Search for the cell housing the specified text and yield its (X, Y) center coordinate. 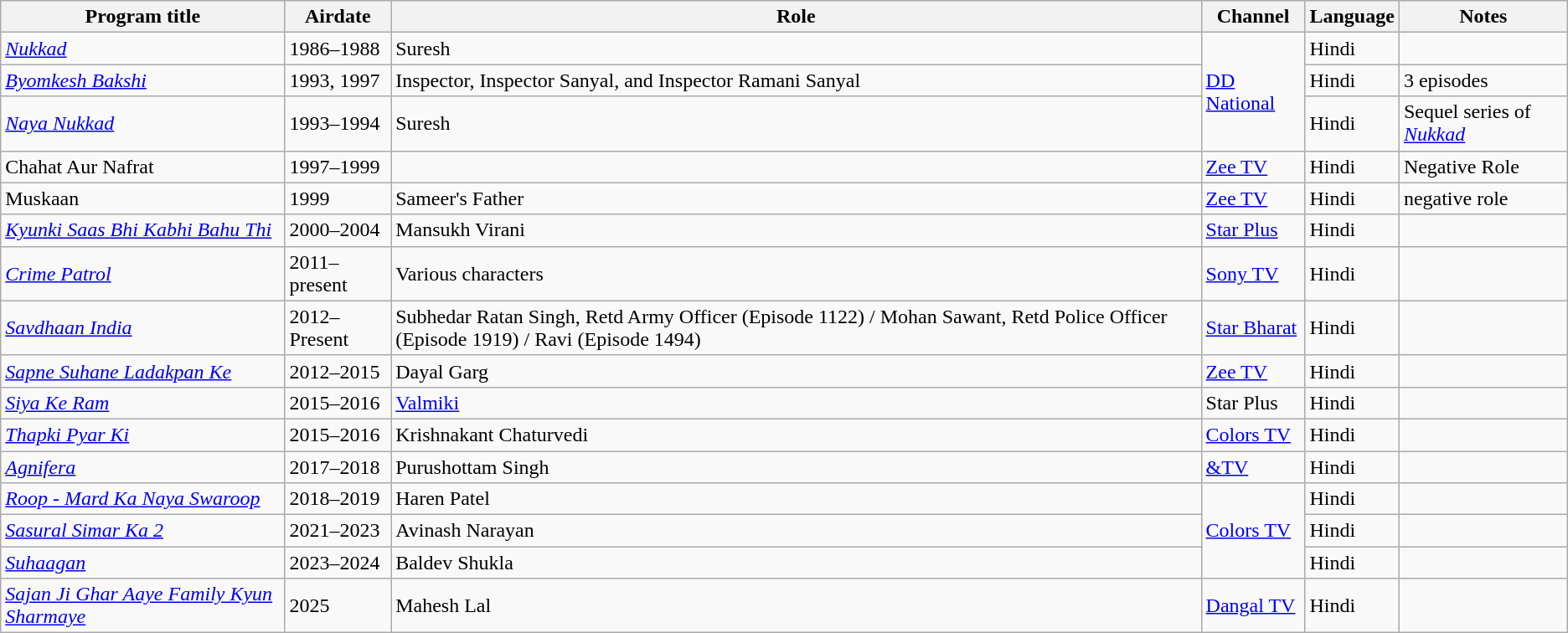
Baldev Shukla (796, 563)
1993, 1997 (338, 80)
Agnifera (142, 466)
Notes (1483, 17)
Naya Nukkad (142, 124)
2000–2004 (338, 230)
Sameer's Father (796, 198)
Dangal TV (1253, 606)
Sapne Suhane Ladakpan Ke (142, 371)
Byomkesh Bakshi (142, 80)
Sequel series of Nukkad (1483, 124)
1997–1999 (338, 167)
1999 (338, 198)
Savdhaan India (142, 328)
Negative Role (1483, 167)
Thapki Pyar Ki (142, 435)
DD National (1253, 92)
Muskaan (142, 198)
Inspector, Inspector Sanyal, and Inspector Ramani Sanyal (796, 80)
Nukkad (142, 49)
Sajan Ji Ghar Aaye Family Kyun Sharmaye (142, 606)
Suhaagan (142, 563)
Various characters (796, 273)
Role (796, 17)
Haren Patel (796, 499)
Channel (1253, 17)
Kyunki Saas Bhi Kabhi Bahu Thi (142, 230)
2025 (338, 606)
2017–2018 (338, 466)
Chahat Aur Nafrat (142, 167)
2018–2019 (338, 499)
1993–1994 (338, 124)
Airdate (338, 17)
Dayal Garg (796, 371)
Purushottam Singh (796, 466)
Star Bharat (1253, 328)
&TV (1253, 466)
Program title (142, 17)
2011–present (338, 273)
Krishnakant Chaturvedi (796, 435)
2012–Present (338, 328)
3 episodes (1483, 80)
Crime Patrol (142, 273)
2021–2023 (338, 531)
Valmiki (796, 403)
Sony TV (1253, 273)
2012–2015 (338, 371)
2023–2024 (338, 563)
Avinash Narayan (796, 531)
Roop - Mard Ka Naya Swaroop (142, 499)
Sasural Simar Ka 2 (142, 531)
negative role (1483, 198)
Siya Ke Ram (142, 403)
Language (1352, 17)
Mahesh Lal (796, 606)
1986–1988 (338, 49)
Mansukh Virani (796, 230)
Subhedar Ratan Singh, Retd Army Officer (Episode 1122) / Mohan Sawant, Retd Police Officer (Episode 1919) / Ravi (Episode 1494) (796, 328)
